Provide the (X, Y) coordinate of the cell's center where the given text is located.  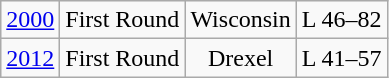
2012 (30, 58)
L 41–57 (342, 58)
Wisconsin (240, 20)
Drexel (240, 58)
L 46–82 (342, 20)
2000 (30, 20)
